Return the [x, y] coordinate for the center point of the cell that contains the specified text.  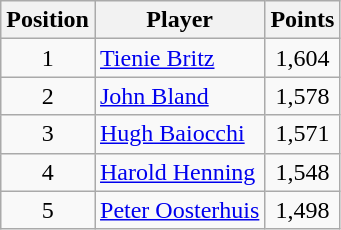
1,578 [302, 96]
Peter Oosterhuis [179, 210]
Hugh Baiocchi [179, 134]
1,604 [302, 58]
John Bland [179, 96]
Tienie Britz [179, 58]
Points [302, 20]
3 [48, 134]
1 [48, 58]
1,498 [302, 210]
1,548 [302, 172]
Harold Henning [179, 172]
5 [48, 210]
Position [48, 20]
1,571 [302, 134]
2 [48, 96]
4 [48, 172]
Player [179, 20]
